Find where the given text appears and provide that cell's center as [x, y] coordinate. 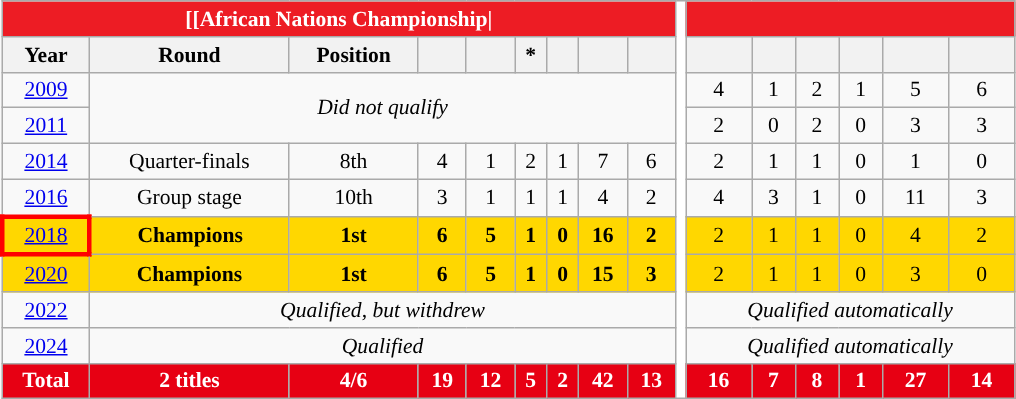
8 [817, 381]
2022 [46, 310]
11 [915, 198]
14 [982, 381]
4/6 [354, 381]
Group stage [190, 198]
[[African Nations Championship| [338, 19]
2011 [46, 126]
Total [46, 381]
Round [190, 55]
Did not qualify [383, 108]
2014 [46, 162]
19 [442, 381]
2 titles [190, 381]
Year [46, 55]
Quarter-finals [190, 162]
15 [603, 274]
* [531, 55]
13 [651, 381]
27 [915, 381]
2016 [46, 198]
8th [354, 162]
Qualified [383, 346]
42 [603, 381]
2024 [46, 346]
2020 [46, 274]
Position [354, 55]
Qualified, but withdrew [383, 310]
12 [490, 381]
10th [354, 198]
2018 [46, 236]
2009 [46, 90]
